Locate the cell with the specified text and output its [X, Y] center coordinate. 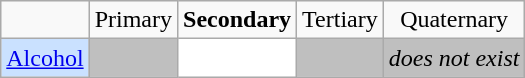
Alcohol [45, 58]
Primary [133, 20]
does not exist [454, 58]
Quaternary [454, 20]
Tertiary [340, 20]
Secondary [238, 20]
